Extract the [x, y] coordinate from the center of the cell holding the provided text.  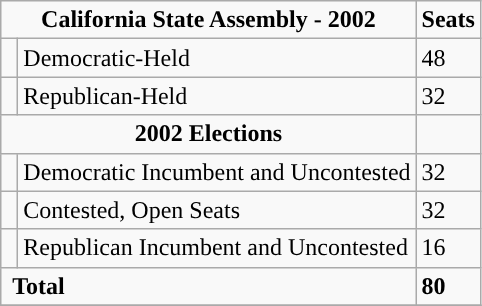
16 [448, 248]
2002 Elections [208, 134]
Seats [448, 20]
80 [448, 286]
Republican-Held [217, 96]
Republican Incumbent and Uncontested [217, 248]
California State Assembly - 2002 [208, 20]
Democratic-Held [217, 58]
48 [448, 58]
Total [208, 286]
Contested, Open Seats [217, 210]
Democratic Incumbent and Uncontested [217, 172]
